Search for the cell housing the specified text and yield its (X, Y) center coordinate. 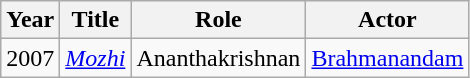
Mozhi (96, 58)
2007 (30, 58)
Ananthakrishnan (218, 58)
Actor (388, 20)
Role (218, 20)
Brahmanandam (388, 58)
Title (96, 20)
Year (30, 20)
